Output the (X, Y) coordinate of the center of the cell containing the given text.  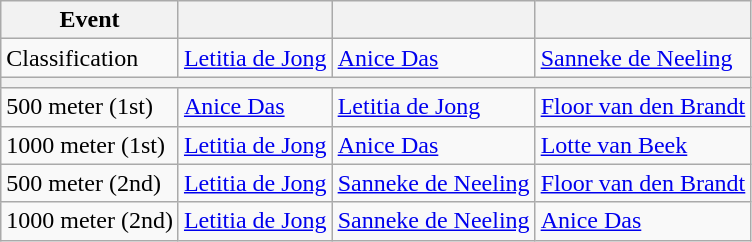
Event (90, 20)
1000 meter (1st) (90, 145)
Classification (90, 58)
500 meter (2nd) (90, 183)
500 meter (1st) (90, 107)
1000 meter (2nd) (90, 221)
Lotte van Beek (643, 145)
